Determine the [X, Y] coordinate at the center of the cell enclosing the given text.  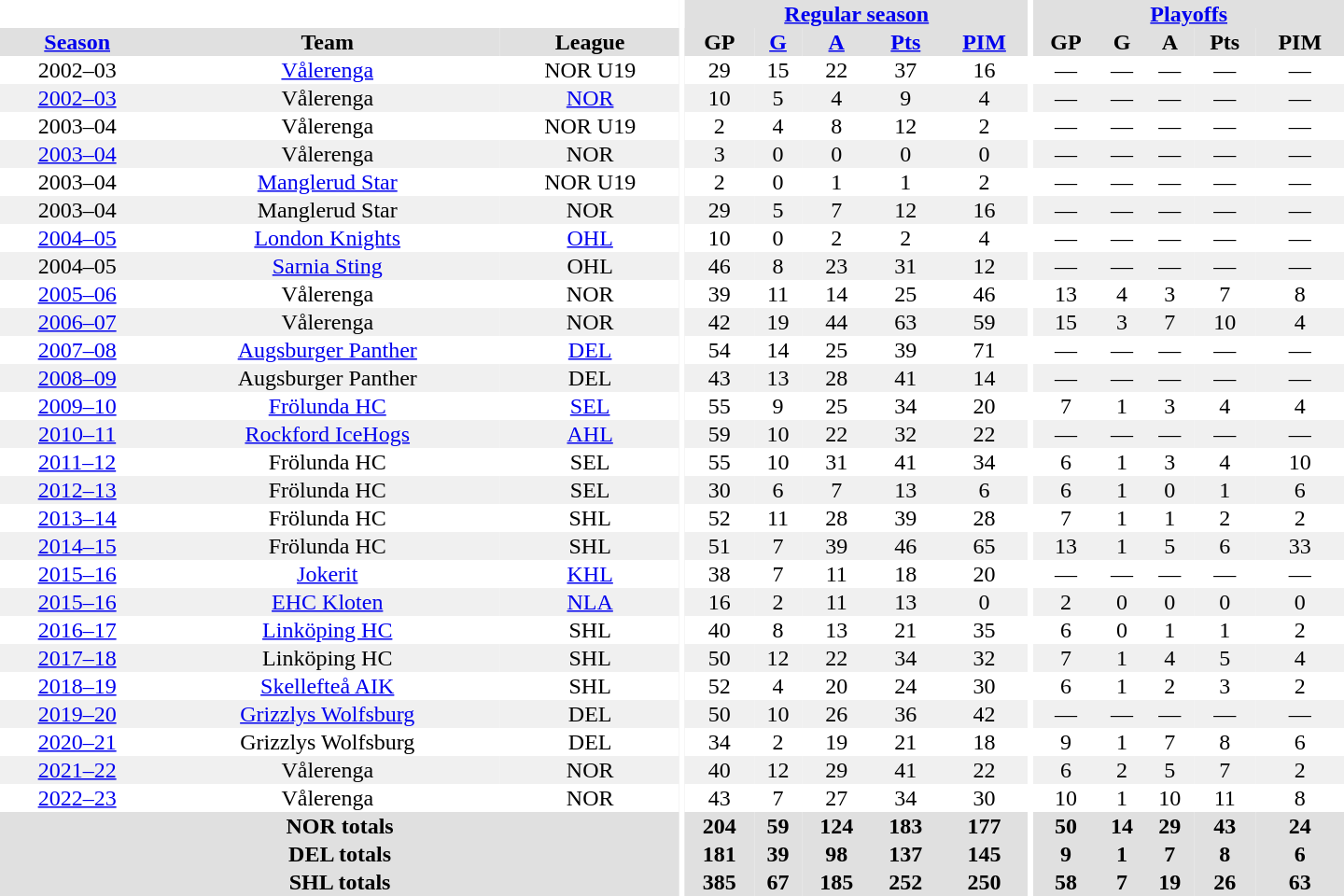
2017–18 [77, 658]
2011–12 [77, 462]
181 [720, 854]
2014–15 [77, 546]
2019–20 [77, 714]
2018–19 [77, 686]
2008–09 [77, 378]
Rockford IceHogs [327, 434]
67 [778, 882]
2009–10 [77, 406]
2010–11 [77, 434]
2021–22 [77, 770]
177 [984, 826]
2016–17 [77, 630]
NLA [590, 602]
23 [836, 266]
51 [720, 546]
124 [836, 826]
Playoffs [1189, 14]
Season [77, 42]
SHL totals [340, 882]
2007–08 [77, 350]
35 [984, 630]
Skellefteå AIK [327, 686]
2020–21 [77, 742]
38 [720, 574]
33 [1299, 546]
27 [836, 798]
185 [836, 882]
98 [836, 854]
EHC Kloten [327, 602]
137 [905, 854]
54 [720, 350]
37 [905, 70]
36 [905, 714]
44 [836, 322]
KHL [590, 574]
NOR totals [340, 826]
AHL [590, 434]
Jokerit [327, 574]
Team [327, 42]
145 [984, 854]
2013–14 [77, 518]
204 [720, 826]
DEL totals [340, 854]
2006–07 [77, 322]
2005–06 [77, 294]
League [590, 42]
252 [905, 882]
Sarnia Sting [327, 266]
65 [984, 546]
58 [1066, 882]
250 [984, 882]
London Knights [327, 238]
Regular season [857, 14]
183 [905, 826]
2012–13 [77, 490]
2022–23 [77, 798]
71 [984, 350]
385 [720, 882]
